Scan for the cell matching the given text and deliver its (X, Y) coordinate at center. 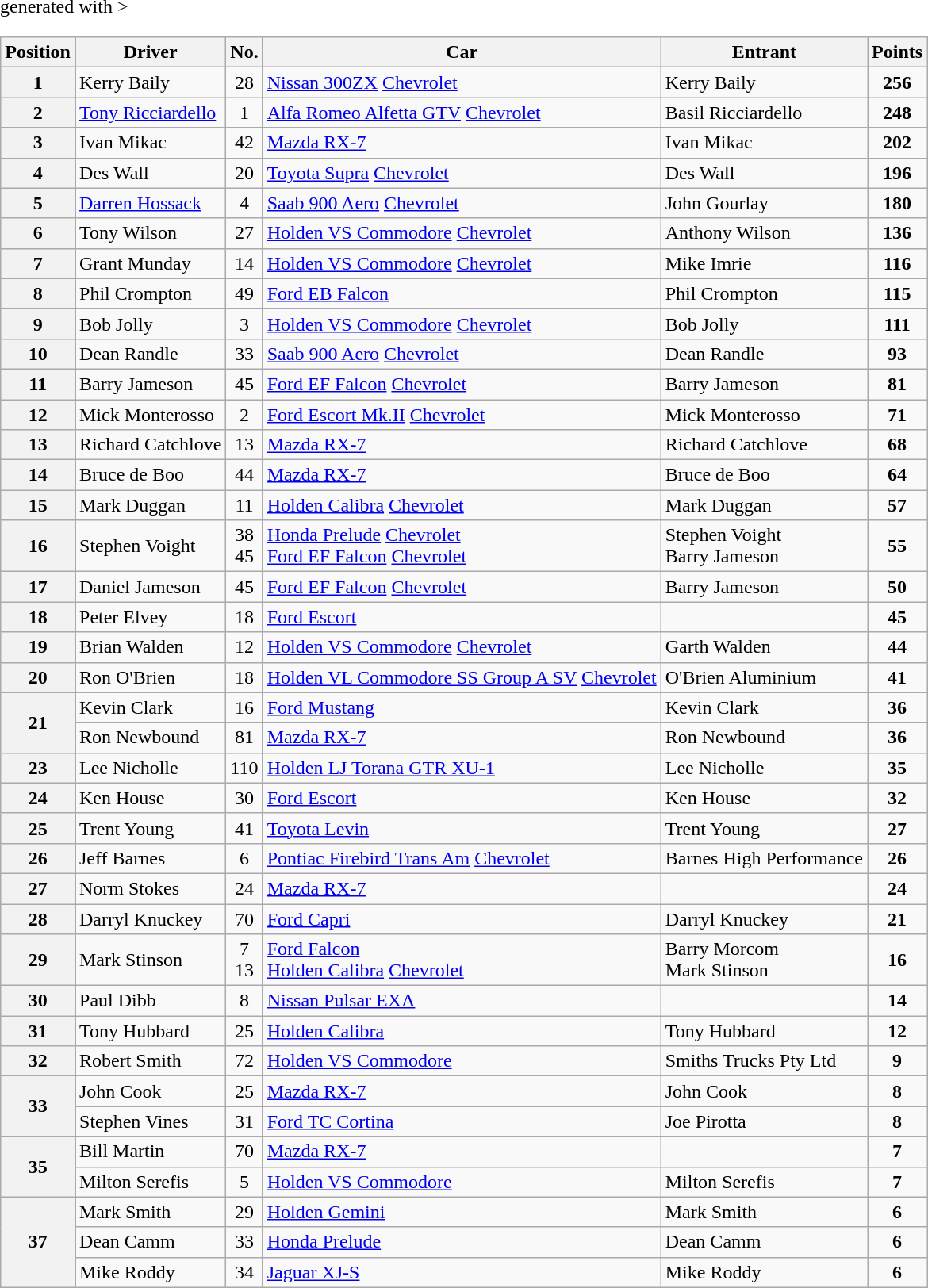
Stephen Voight Barry Jameson (764, 546)
Stephen Voight (150, 546)
Tony Ricciardello (150, 113)
256 (898, 82)
7 13 (244, 960)
116 (898, 263)
John Gourlay (764, 203)
50 (898, 587)
68 (898, 445)
Toyota Supra Chevrolet (462, 173)
34 (244, 1272)
Alfa Romeo Alfetta GTV Chevrolet (462, 113)
Ford Mustang (462, 707)
Honda Prelude (462, 1242)
71 (898, 415)
Basil Ricciardello (764, 113)
15 (38, 505)
Ford Capri (462, 919)
Ford EB Falcon (462, 293)
57 (898, 505)
10 (38, 354)
Tony Wilson (150, 233)
Ford TC Cortina (462, 1121)
Driver (150, 52)
Ford Escort Mk.II Chevrolet (462, 415)
Paul Dibb (150, 1001)
64 (898, 475)
Darren Hossack (150, 203)
Holden LJ Torana GTR XU-1 (462, 768)
55 (898, 546)
202 (898, 143)
49 (244, 293)
Peter Elvey (150, 617)
Holden VL Commodore SS Group A SV Chevrolet (462, 677)
Daniel Jameson (150, 587)
Points (898, 52)
110 (244, 768)
Toyota Levin (462, 828)
136 (898, 233)
Entrant (764, 52)
Jaguar XJ-S (462, 1272)
Bill Martin (150, 1152)
Nissan Pulsar EXA (462, 1001)
93 (898, 354)
Holden Gemini (462, 1212)
Garth Walden (764, 647)
248 (898, 113)
Grant Munday (150, 263)
111 (898, 324)
Mike Imrie (764, 263)
Jeff Barnes (150, 858)
Pontiac Firebird Trans Am Chevrolet (462, 858)
Holden Calibra (462, 1031)
Mark Stinson (150, 960)
Brian Walden (150, 647)
19 (38, 647)
Position (38, 52)
Stephen Vines (150, 1121)
42 (244, 143)
Anthony Wilson (764, 233)
Barry Morcom Mark Stinson (764, 960)
Nissan 300ZX Chevrolet (462, 82)
37 (38, 1242)
196 (898, 173)
Barnes High Performance (764, 858)
No. (244, 52)
Car (462, 52)
Ford Falcon Holden Calibra Chevrolet (462, 960)
Norm Stokes (150, 888)
Smiths Trucks Pty Ltd (764, 1061)
Ron O'Brien (150, 677)
115 (898, 293)
Joe Pirotta (764, 1121)
72 (244, 1061)
38 45 (244, 546)
17 (38, 587)
O'Brien Aluminium (764, 677)
23 (38, 768)
Holden Calibra Chevrolet (462, 505)
180 (898, 203)
Robert Smith (150, 1061)
Honda Prelude Chevrolet Ford EF Falcon Chevrolet (462, 546)
